From the cell containing the given text, extract its center point as (X, Y) coordinate. 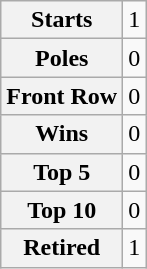
Starts (62, 20)
Top 5 (62, 172)
Top 10 (62, 210)
Retired (62, 248)
Front Row (62, 96)
Poles (62, 58)
Wins (62, 134)
